Provide the (x, y) coordinate of the cell's center where the given text is located.  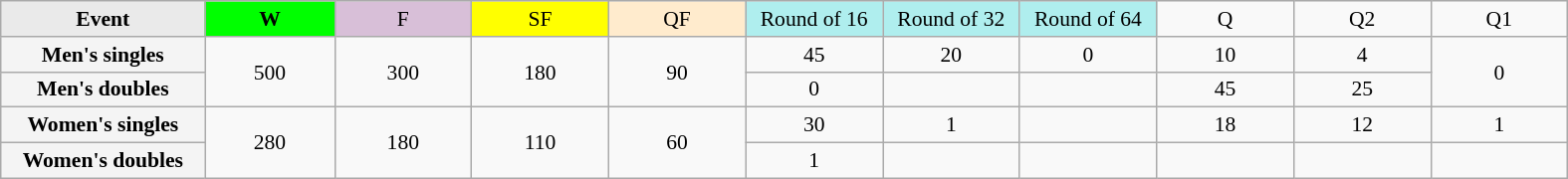
18 (1226, 125)
110 (541, 143)
Q2 (1362, 19)
12 (1362, 125)
500 (270, 72)
90 (677, 72)
25 (1362, 89)
SF (541, 19)
20 (951, 55)
F (403, 19)
60 (677, 143)
Men's doubles (104, 89)
280 (270, 143)
W (270, 19)
Q (1226, 19)
Q1 (1499, 19)
Round of 64 (1088, 19)
QF (677, 19)
300 (403, 72)
30 (814, 125)
10 (1226, 55)
Round of 16 (814, 19)
Men's singles (104, 55)
Event (104, 19)
Women's doubles (104, 161)
Round of 32 (951, 19)
4 (1362, 55)
Women's singles (104, 125)
